From the cell containing the given text, extract its center point as [X, Y] coordinate. 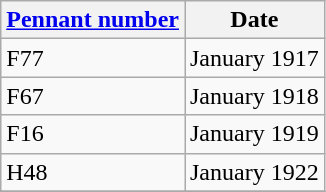
F67 [93, 96]
Pennant number [93, 20]
January 1919 [254, 134]
January 1917 [254, 58]
Date [254, 20]
F16 [93, 134]
H48 [93, 172]
January 1918 [254, 96]
January 1922 [254, 172]
F77 [93, 58]
